Find where the given text appears and provide that cell's center as (x, y) coordinate. 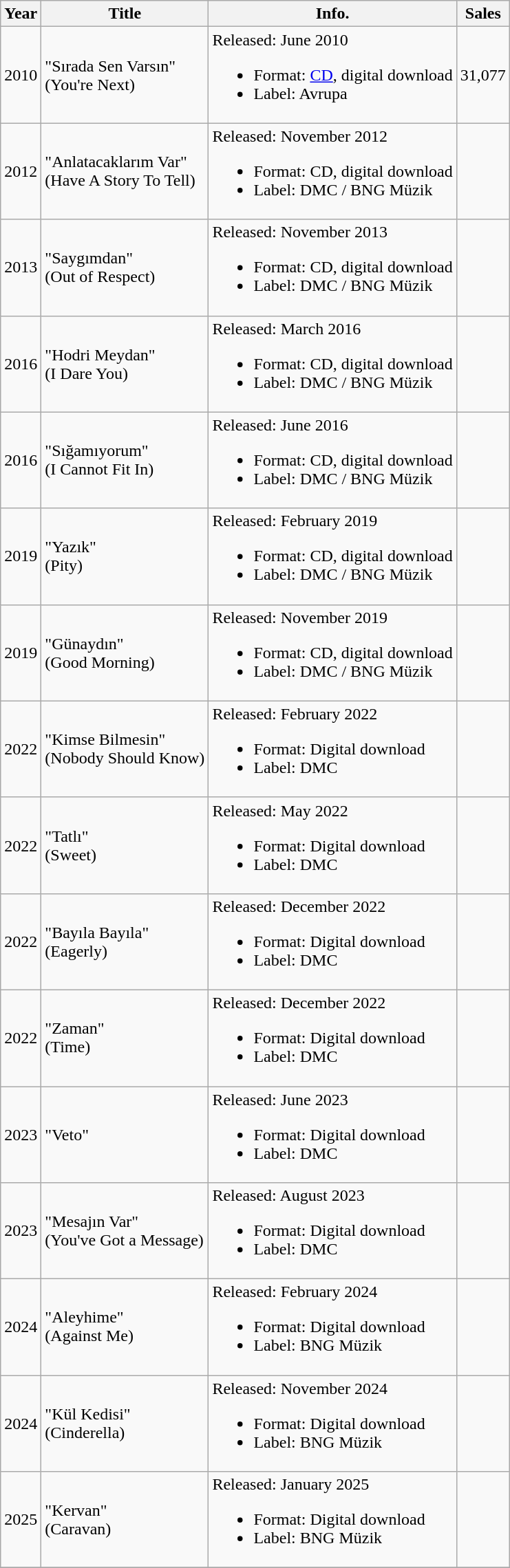
"Saygımdan"(Out of Respect) (125, 268)
"Tatlı"(Sweet) (125, 845)
Released: May 2022Format: Digital downloadLabel: DMC (332, 845)
Released: August 2023Format: Digital downloadLabel: DMC (332, 1231)
Released: June 2010Format: CD, digital downloadLabel: Avrupa (332, 75)
Released: February 2019Format: CD, digital downloadLabel: DMC / BNG Müzik (332, 556)
Released: February 2024Format: Digital downloadLabel: BNG Müzik (332, 1327)
Released: March 2016Format: CD, digital downloadLabel: DMC / BNG Müzik (332, 364)
"Günaydın"(Good Morning) (125, 653)
Year (21, 14)
"Yazık"(Pity) (125, 556)
"Kül Kedisi"(Cinderella) (125, 1424)
"Sırada Sen Varsın"(You're Next) (125, 75)
Released: June 2016Format: CD, digital downloadLabel: DMC / BNG Müzik (332, 460)
Released: January 2025Format: Digital downloadLabel: BNG Müzik (332, 1520)
"Kimse Bilmesin"(Nobody Should Know) (125, 749)
"Sığamıyorum"(I Cannot Fit In) (125, 460)
Info. (332, 14)
2012 (21, 171)
"Mesajın Var"(You've Got a Message) (125, 1231)
2010 (21, 75)
Released: June 2023Format: Digital downloadLabel: DMC (332, 1135)
"Veto" (125, 1135)
"Anlatacaklarım Var"(Have A Story To Tell) (125, 171)
Released: November 2013Format: CD, digital downloadLabel: DMC / BNG Müzik (332, 268)
2013 (21, 268)
"Zaman"(Time) (125, 1038)
"Kervan"(Caravan) (125, 1520)
"Aleyhime"(Against Me) (125, 1327)
31,077 (483, 75)
"Hodri Meydan"(I Dare You) (125, 364)
Released: February 2022Format: Digital downloadLabel: DMC (332, 749)
2025 (21, 1520)
"Bayıla Bayıla"(Eagerly) (125, 941)
Released: November 2024Format: Digital downloadLabel: BNG Müzik (332, 1424)
Title (125, 14)
Released: November 2019Format: CD, digital downloadLabel: DMC / BNG Müzik (332, 653)
Sales (483, 14)
Released: November 2012Format: CD, digital downloadLabel: DMC / BNG Müzik (332, 171)
